Pinpoint the cell where the given text exists, returning its [x, y] midpoint coordinate. 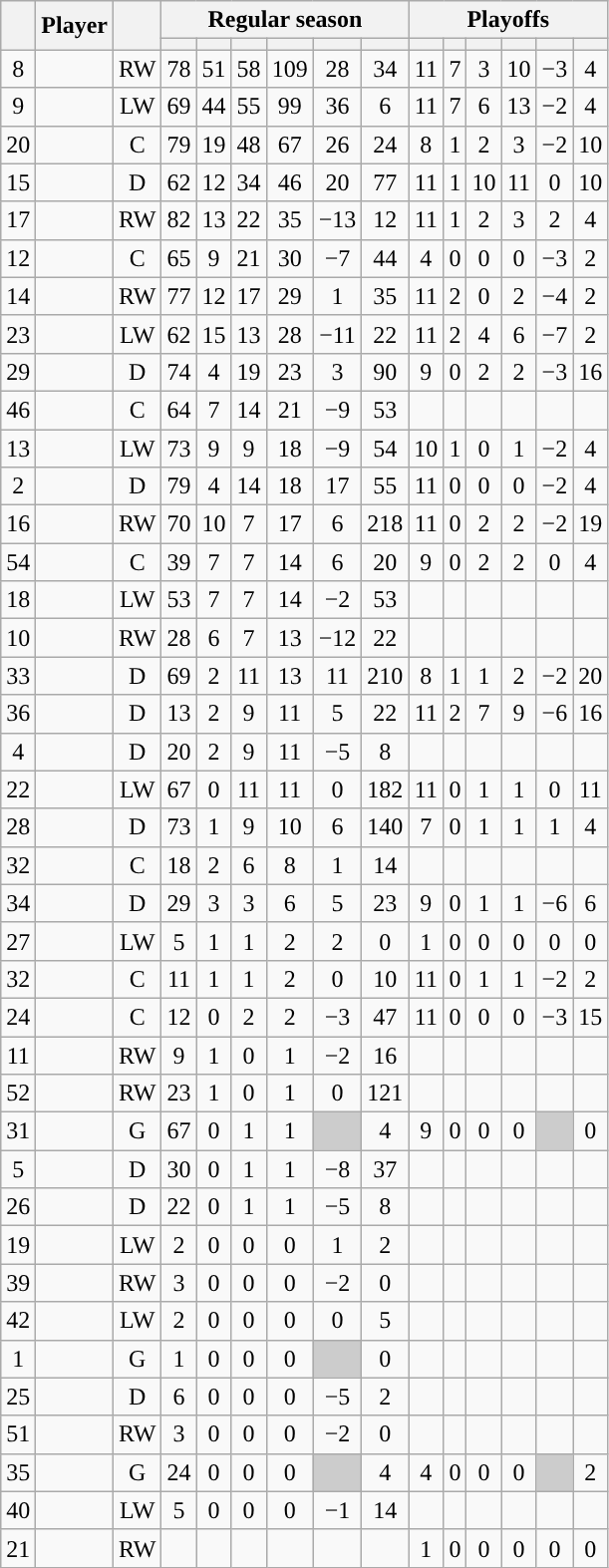
33 [18, 676]
Regular season [285, 20]
−4 [554, 296]
−13 [337, 220]
48 [249, 145]
182 [385, 789]
42 [18, 1321]
27 [18, 941]
−11 [337, 334]
58 [249, 69]
218 [385, 524]
−8 [337, 1169]
25 [18, 1397]
74 [179, 372]
64 [179, 410]
78 [179, 69]
Playoffs [508, 20]
Player [75, 26]
99 [289, 107]
121 [385, 1094]
109 [289, 69]
37 [385, 1169]
70 [179, 524]
−12 [337, 638]
47 [385, 1017]
40 [18, 1510]
52 [18, 1094]
140 [385, 827]
−1 [337, 1510]
82 [179, 220]
31 [18, 1131]
90 [385, 372]
65 [179, 258]
210 [385, 676]
